Pinpoint the cell where the given text exists, returning its (x, y) midpoint coordinate. 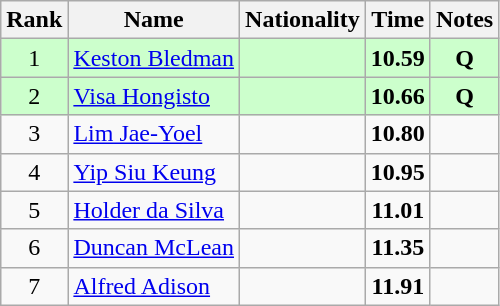
7 (34, 286)
2 (34, 96)
Name (154, 20)
Yip Siu Keung (154, 172)
11.01 (398, 210)
Rank (34, 20)
10.66 (398, 96)
Duncan McLean (154, 248)
11.91 (398, 286)
10.59 (398, 58)
10.95 (398, 172)
Keston Bledman (154, 58)
1 (34, 58)
3 (34, 134)
Alfred Adison (154, 286)
Lim Jae-Yoel (154, 134)
11.35 (398, 248)
Time (398, 20)
4 (34, 172)
10.80 (398, 134)
5 (34, 210)
Visa Hongisto (154, 96)
Holder da Silva (154, 210)
6 (34, 248)
Notes (464, 20)
Nationality (303, 20)
